Return the (x, y) coordinate for the center point of the cell that contains the specified text.  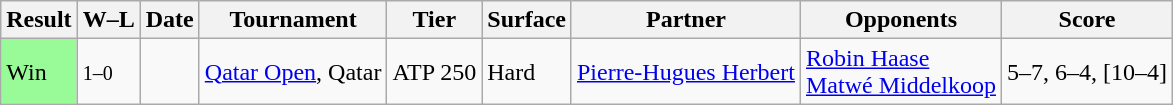
ATP 250 (434, 72)
1–0 (108, 72)
Hard (527, 72)
Opponents (900, 20)
Win (39, 72)
Qatar Open, Qatar (293, 72)
Date (170, 20)
Pierre-Hugues Herbert (686, 72)
Tier (434, 20)
Result (39, 20)
Tournament (293, 20)
Partner (686, 20)
5–7, 6–4, [10–4] (1088, 72)
Surface (527, 20)
Robin Haase Matwé Middelkoop (900, 72)
W–L (108, 20)
Score (1088, 20)
